Locate the cell with the specified text and output its [X, Y] center coordinate. 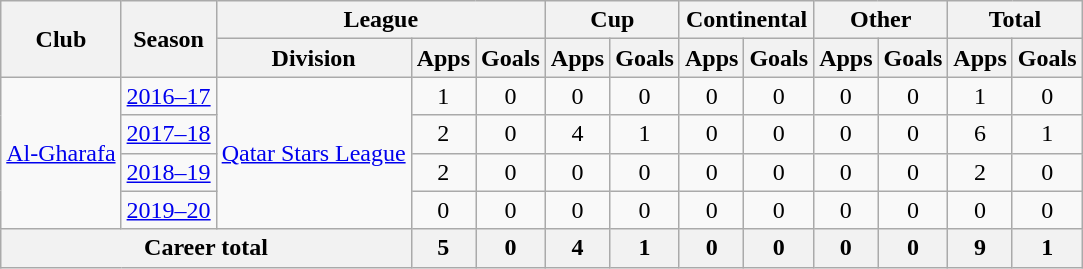
Career total [206, 248]
Qatar Stars League [314, 153]
2016–17 [168, 96]
Total [1015, 20]
Al-Gharafa [61, 153]
League [380, 20]
Other [881, 20]
Continental [746, 20]
9 [980, 248]
Division [314, 58]
Club [61, 39]
Cup [612, 20]
2019–20 [168, 210]
2017–18 [168, 134]
Season [168, 39]
5 [443, 248]
2018–19 [168, 172]
6 [980, 134]
